Detect which cell encompasses the target text, then output its (X, Y) center coordinate. 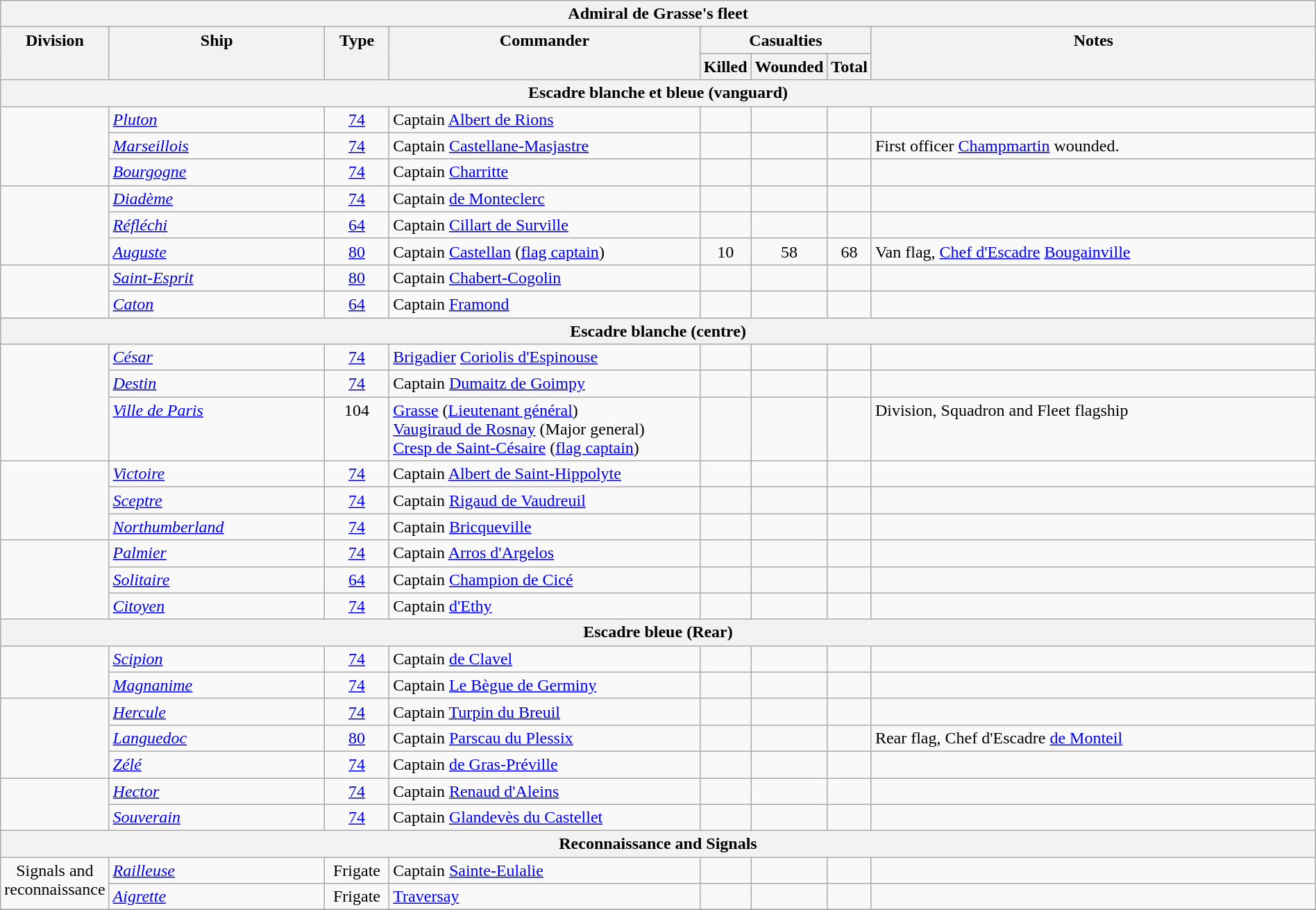
Casualties (786, 40)
Citoyen (217, 606)
Aigrette (217, 897)
Notes (1093, 53)
Ville de Paris (217, 429)
Railleuse (217, 870)
Captain Charritte (545, 172)
58 (789, 251)
Rear flag, Chef d'Escadre de Monteil (1093, 738)
68 (850, 251)
Zélé (217, 764)
Type (357, 53)
Captain Parscau du Plessix (545, 738)
104 (357, 429)
Captain Castellan (flag captain) (545, 251)
Captain Sainte-Eulalie (545, 870)
Palmier (217, 553)
Division, Squadron and Fleet flagship (1093, 429)
Captain Glandevès du Castellet (545, 818)
Captain Arros d'Argelos (545, 553)
Captain Rigaud de Vaudreuil (545, 500)
Ship (217, 53)
Captain Renaud d'Aleins (545, 791)
Hector (217, 791)
Escadre blanche (centre) (658, 331)
Hercule (217, 711)
Magnanime (217, 685)
Captain Le Bègue de Germiny (545, 685)
Bourgogne (217, 172)
Scipion (217, 659)
Reconnaissance and Signals (658, 844)
Marseillois (217, 146)
First officer Champmartin wounded. (1093, 146)
Réfléchi (217, 225)
Languedoc (217, 738)
Admiral de Grasse's fleet (658, 14)
Captain d'Ethy (545, 606)
César (217, 357)
Signals and reconnaissance (55, 884)
Wounded (789, 67)
Van flag, Chef d'Escadre Bougainville (1093, 251)
10 (725, 251)
Caton (217, 304)
Traversay (545, 897)
Captain Bricqueville (545, 527)
Captain de Monteclerc (545, 199)
Captain Dumaitz de Goimpy (545, 384)
Captain de Gras-Préville (545, 764)
Grasse (Lieutenant général)Vaugiraud de Rosnay (Major general) Cresp de Saint-Césaire (flag captain) (545, 429)
Sceptre (217, 500)
Souverain (217, 818)
Diadème (217, 199)
Northumberland (217, 527)
Escadre bleue (Rear) (658, 632)
Captain Turpin du Breuil (545, 711)
Escadre blanche et bleue (vanguard) (658, 93)
Captain Albert de Saint-Hippolyte (545, 474)
Division (55, 53)
Captain Framond (545, 304)
Brigadier Coriolis d'Espinouse (545, 357)
Total (850, 67)
Captain Chabert-Cogolin (545, 278)
Captain Albert de Rions (545, 119)
Killed (725, 67)
Pluton (217, 119)
Solitaire (217, 580)
Captain de Clavel (545, 659)
Saint-Esprit (217, 278)
Victoire (217, 474)
Captain Castellane-Masjastre (545, 146)
Auguste (217, 251)
Captain Champion de Cicé (545, 580)
Captain Cillart de Surville (545, 225)
Destin (217, 384)
Commander (545, 53)
